Detect which cell encompasses the target text, then output its [X, Y] center coordinate. 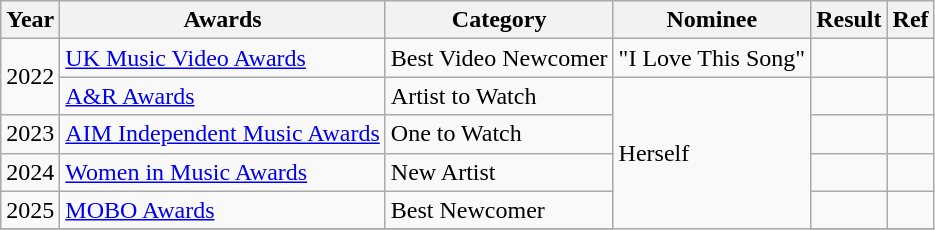
2022 [30, 77]
Category [499, 20]
"I Love This Song" [712, 58]
Nominee [712, 20]
Awards [222, 20]
Best Video Newcomer [499, 58]
Women in Music Awards [222, 172]
New Artist [499, 172]
Best Newcomer [499, 210]
2024 [30, 172]
UK Music Video Awards [222, 58]
Ref [910, 20]
A&R Awards [222, 96]
Result [849, 20]
Year [30, 20]
One to Watch [499, 134]
Artist to Watch [499, 96]
Herself [712, 153]
2023 [30, 134]
AIM Independent Music Awards [222, 134]
MOBO Awards [222, 210]
2025 [30, 210]
